For the text-containing cell, return its midpoint in [x, y] coordinate format. 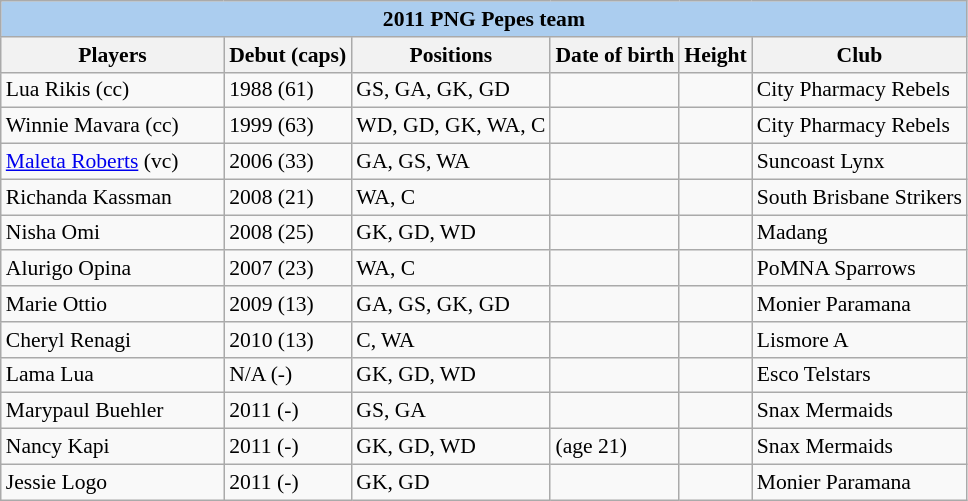
Lama Lua [112, 375]
GS, GA, GK, GD [450, 90]
2006 (33) [288, 162]
(age 21) [614, 447]
2011 PNG Pepes team [484, 19]
Winnie Mavara (cc) [112, 126]
PoMNA Sparrows [860, 269]
Richanda Kassman [112, 197]
Club [860, 55]
2007 (23) [288, 269]
2009 (13) [288, 304]
2008 (25) [288, 233]
2008 (21) [288, 197]
Date of birth [614, 55]
Marie Ottio [112, 304]
Esco Telstars [860, 375]
Madang [860, 233]
Maleta Roberts (vc) [112, 162]
Nisha Omi [112, 233]
WD, GD, GK, WA, C [450, 126]
1999 (63) [288, 126]
1988 (61) [288, 90]
GA, GS, GK, GD [450, 304]
Height [715, 55]
Jessie Logo [112, 482]
GS, GA [450, 411]
South Brisbane Strikers [860, 197]
GA, GS, WA [450, 162]
Suncoast Lynx [860, 162]
Alurigo Opina [112, 269]
Debut (caps) [288, 55]
Lua Rikis (cc) [112, 90]
GK, GD [450, 482]
C, WA [450, 340]
Marypaul Buehler [112, 411]
Positions [450, 55]
Players [112, 55]
2010 (13) [288, 340]
Cheryl Renagi [112, 340]
Nancy Kapi [112, 447]
N/A (-) [288, 375]
Lismore A [860, 340]
